Search for the cell housing the specified text and yield its (x, y) center coordinate. 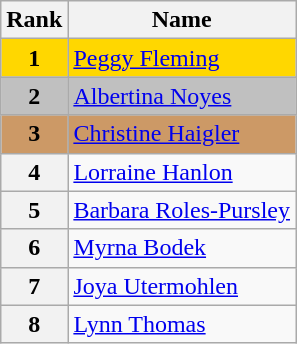
Name (182, 20)
Rank (34, 20)
Lynn Thomas (182, 324)
7 (34, 286)
Albertina Noyes (182, 96)
Peggy Fleming (182, 58)
Christine Haigler (182, 134)
Barbara Roles-Pursley (182, 210)
4 (34, 172)
6 (34, 248)
5 (34, 210)
Lorraine Hanlon (182, 172)
8 (34, 324)
Joya Utermohlen (182, 286)
1 (34, 58)
2 (34, 96)
Myrna Bodek (182, 248)
3 (34, 134)
